Pinpoint the cell where the given text exists, returning its [x, y] midpoint coordinate. 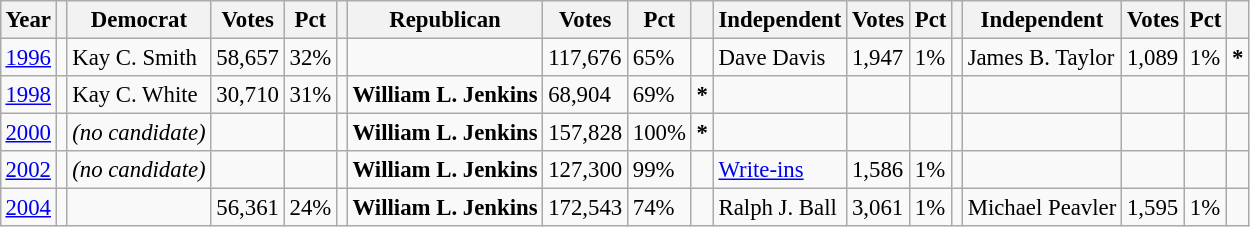
1996 [28, 57]
1,947 [878, 57]
James B. Taylor [1042, 57]
65% [659, 57]
30,710 [248, 95]
Michael Peavler [1042, 208]
172,543 [586, 208]
157,828 [586, 133]
24% [310, 208]
Dave Davis [780, 57]
74% [659, 208]
Write-ins [780, 170]
2000 [28, 133]
56,361 [248, 208]
31% [310, 95]
Ralph J. Ball [780, 208]
58,657 [248, 57]
2002 [28, 170]
Kay C. White [139, 95]
Kay C. Smith [139, 57]
32% [310, 57]
Year [28, 20]
100% [659, 133]
Democrat [139, 20]
1,595 [1154, 208]
99% [659, 170]
Republican [445, 20]
1,586 [878, 170]
68,904 [586, 95]
69% [659, 95]
127,300 [586, 170]
2004 [28, 208]
1,089 [1154, 57]
117,676 [586, 57]
3,061 [878, 208]
1998 [28, 95]
